From the cell containing the given text, extract its center point as (x, y) coordinate. 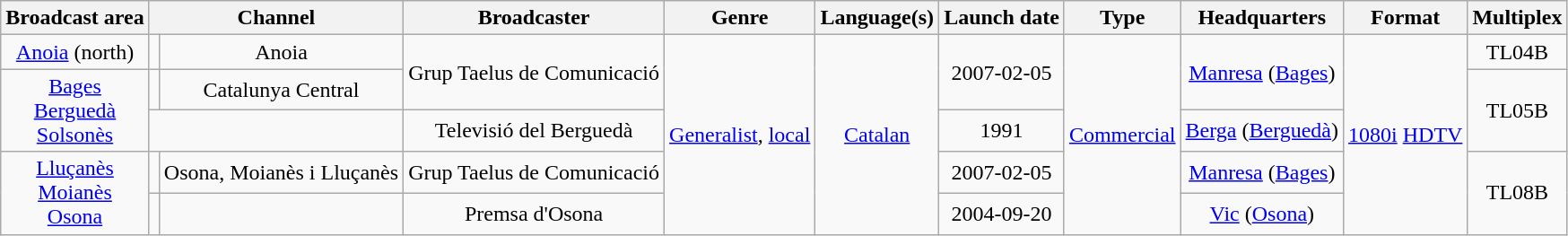
Language(s) (877, 18)
1991 (1002, 131)
Catalunya Central (281, 90)
Anoia (north) (75, 52)
Launch date (1002, 18)
Berga (Berguedà) (1261, 131)
Multiplex (1518, 18)
Headquarters (1261, 18)
Format (1406, 18)
Broadcast area (75, 18)
2004-09-20 (1002, 214)
Anoia (281, 52)
1080i HDTV (1406, 135)
BagesBerguedàSolsonès (75, 110)
Osona, Moianès i Lluçanès (281, 172)
LluçanèsMoianèsOsona (75, 193)
Broadcaster (535, 18)
Commercial (1122, 135)
TL05B (1518, 110)
Catalan (877, 135)
Type (1122, 18)
Generalist, local (740, 135)
TL08B (1518, 193)
Televisió del Berguedà (535, 131)
Premsa d'Osona (535, 214)
Genre (740, 18)
TL04B (1518, 52)
Vic (Osona) (1261, 214)
Channel (276, 18)
